Extract the (x, y) coordinate from the center of the cell holding the provided text.  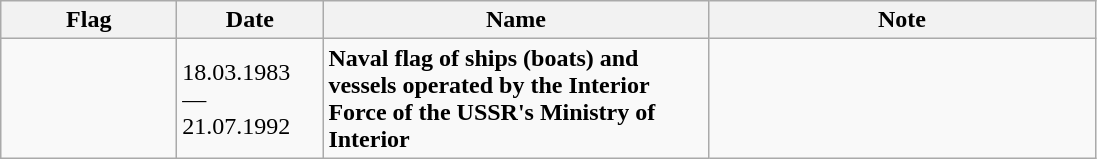
Flag (89, 20)
Name (516, 20)
Note (902, 20)
Naval flag of ships (boats) and vessels operated by the Interior Force of the USSR's Ministry of Interior (516, 98)
18.03.1983 — 21.07.1992 (250, 98)
Date (250, 20)
